Extract the [X, Y] coordinate from the center of the cell holding the provided text.  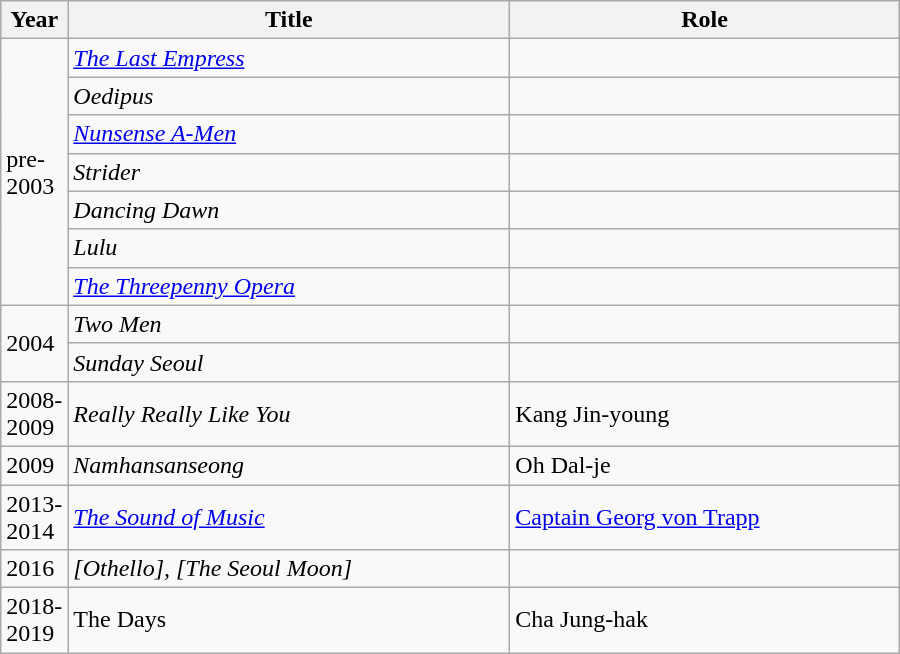
2018-2019 [34, 620]
Sunday Seoul [289, 362]
pre-2003 [34, 172]
The Sound of Music [289, 516]
Kang Jin-young [704, 414]
Two Men [289, 324]
2009 [34, 465]
Namhansanseong [289, 465]
2013-2014 [34, 516]
The Last Empress [289, 58]
Cha Jung-hak [704, 620]
Lulu [289, 248]
Oh Dal-je [704, 465]
Role [704, 20]
Nunsense A-Men [289, 134]
Year [34, 20]
2008-2009 [34, 414]
Title [289, 20]
Really Really Like You [289, 414]
Dancing Dawn [289, 210]
Strider [289, 172]
The Days [289, 620]
Oedipus [289, 96]
[Othello], [The Seoul Moon] [289, 569]
2004 [34, 343]
2016 [34, 569]
Captain Georg von Trapp [704, 516]
The Threepenny Opera [289, 286]
